Return the [X, Y] coordinate for the center point of the cell that contains the specified text.  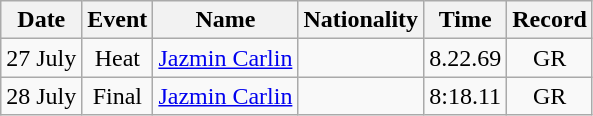
Date [42, 20]
Record [550, 20]
Event [118, 20]
28 July [42, 96]
8:18.11 [466, 96]
Heat [118, 58]
8.22.69 [466, 58]
Name [226, 20]
Nationality [361, 20]
27 July [42, 58]
Final [118, 96]
Time [466, 20]
